Return (x, y) of the center of cell containing provided text 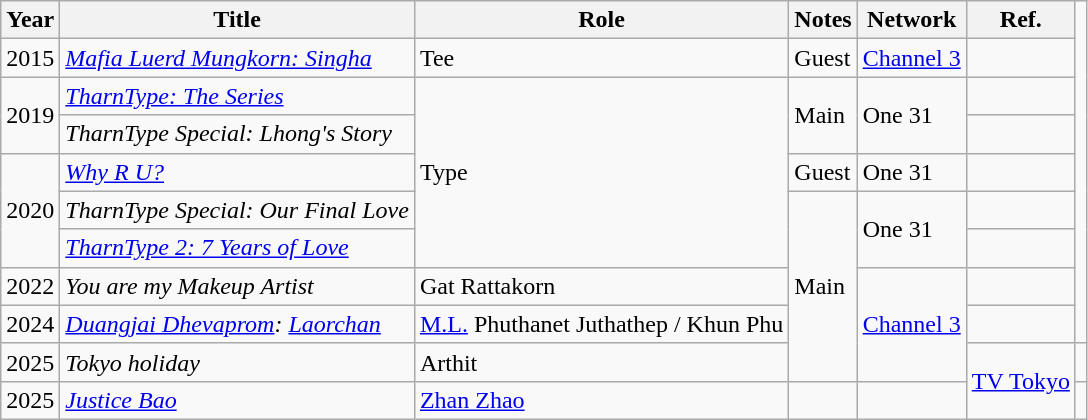
TharnType Special: Our Final Love (238, 210)
Zhan Zhao (601, 400)
Arthit (601, 362)
Notes (823, 20)
Mafia Luerd Mungkorn: Singha (238, 58)
Why R U? (238, 172)
2020 (30, 210)
2024 (30, 324)
Ref. (1020, 20)
Network (912, 20)
TV Tokyo (1020, 381)
TharnType 2: 7 Years of Love (238, 248)
Gat Rattakorn (601, 286)
2015 (30, 58)
Tokyo holiday (238, 362)
Year (30, 20)
Role (601, 20)
Type (601, 172)
Duangjai Dhevaprom: Laorchan (238, 324)
TharnType Special: Lhong's Story (238, 134)
Title (238, 20)
M.L. Phuthanet Juthathep / Khun Phu (601, 324)
Tee (601, 58)
Justice Bao (238, 400)
You are my Makeup Artist (238, 286)
TharnType: The Series (238, 96)
2022 (30, 286)
2019 (30, 115)
